Capture the cell that displays the provided text and extract its (x, y) central coordinate. 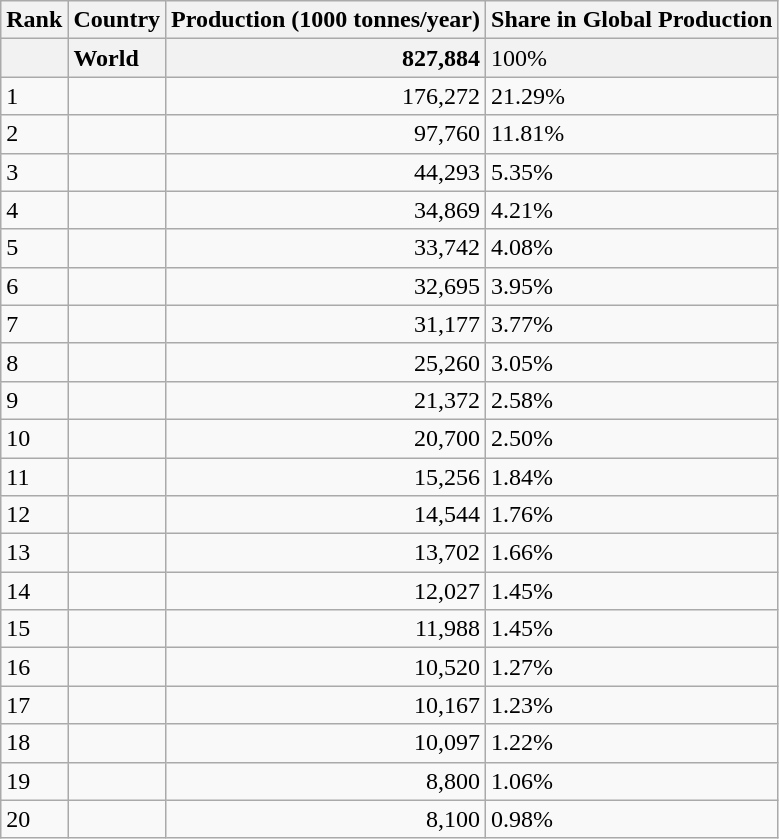
Country (117, 20)
5.35% (632, 172)
9 (34, 400)
10 (34, 438)
1 (34, 96)
34,869 (326, 210)
13,702 (326, 553)
2.58% (632, 400)
17 (34, 705)
3 (34, 172)
827,884 (326, 58)
1.23% (632, 705)
12,027 (326, 591)
25,260 (326, 362)
11 (34, 477)
21,372 (326, 400)
8,800 (326, 781)
1.84% (632, 477)
20,700 (326, 438)
20 (34, 819)
176,272 (326, 96)
19 (34, 781)
Rank (34, 20)
3.95% (632, 286)
10,167 (326, 705)
0.98% (632, 819)
4.08% (632, 248)
1.27% (632, 667)
5 (34, 248)
32,695 (326, 286)
33,742 (326, 248)
10,097 (326, 743)
97,760 (326, 134)
14 (34, 591)
6 (34, 286)
12 (34, 515)
2 (34, 134)
18 (34, 743)
3.77% (632, 324)
31,177 (326, 324)
7 (34, 324)
Share in Global Production (632, 20)
15 (34, 629)
1.66% (632, 553)
8 (34, 362)
11.81% (632, 134)
4 (34, 210)
15,256 (326, 477)
1.06% (632, 781)
16 (34, 667)
World (117, 58)
Production (1000 tonnes/year) (326, 20)
14,544 (326, 515)
1.22% (632, 743)
11,988 (326, 629)
100% (632, 58)
10,520 (326, 667)
44,293 (326, 172)
2.50% (632, 438)
21.29% (632, 96)
8,100 (326, 819)
3.05% (632, 362)
1.76% (632, 515)
4.21% (632, 210)
13 (34, 553)
